For the text-containing cell, return its midpoint in [x, y] coordinate format. 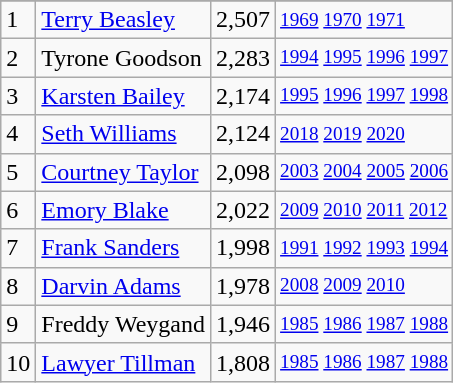
1,808 [242, 362]
Darvin Adams [124, 286]
2,022 [242, 210]
Courtney Taylor [124, 172]
4 [18, 134]
2009 2010 2011 2012 [364, 210]
1,998 [242, 248]
9 [18, 324]
2008 2009 2010 [364, 286]
2,283 [242, 58]
1,978 [242, 286]
2018 2019 2020 [364, 134]
2003 2004 2005 2006 [364, 172]
1995 1996 1997 1998 [364, 96]
Terry Beasley [124, 20]
2,098 [242, 172]
1991 1992 1993 1994 [364, 248]
7 [18, 248]
1994 1995 1996 1997 [364, 58]
2 [18, 58]
2,124 [242, 134]
Lawyer Tillman [124, 362]
5 [18, 172]
Emory Blake [124, 210]
6 [18, 210]
1 [18, 20]
1969 1970 1971 [364, 20]
3 [18, 96]
10 [18, 362]
Karsten Bailey [124, 96]
2,174 [242, 96]
8 [18, 286]
Freddy Weygand [124, 324]
2,507 [242, 20]
Frank Sanders [124, 248]
Seth Williams [124, 134]
Tyrone Goodson [124, 58]
1,946 [242, 324]
